Detect which cell encompasses the target text, then output its (x, y) center coordinate. 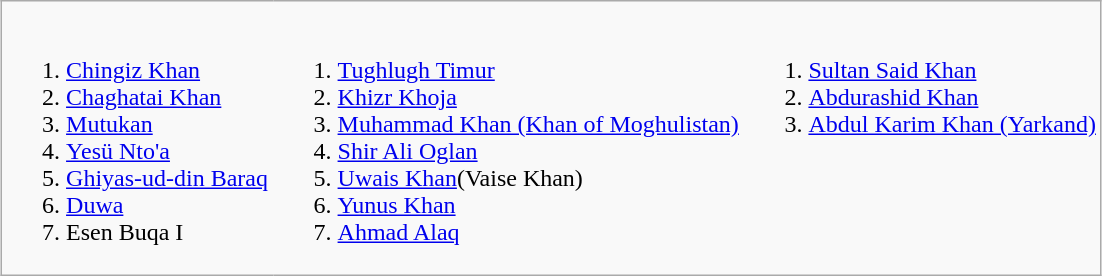
Chingiz KhanChaghatai KhanMutukanYesü Nto'aGhiyas-ud-din BaraqDuwaEsen Buqa I (137, 138)
Tughlugh TimurKhizr KhojaMuhammad Khan (Khan of Moghulistan)Shir Ali OglanUwais Khan(Vaise Khan)Yunus KhanAhmad Alaq (508, 138)
Sultan Said KhanAbdurashid KhanAbdul Karim Khan (Yarkand) (923, 138)
